Output the (x, y) coordinate of the center of the cell containing the given text.  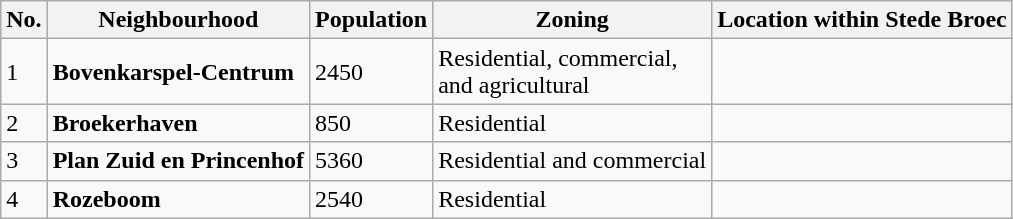
2450 (372, 72)
Location within Stede Broec (862, 20)
Rozeboom (178, 199)
No. (24, 20)
Residential and commercial (572, 161)
Plan Zuid en Princenhof (178, 161)
1 (24, 72)
Residential, commercial,and agricultural (572, 72)
4 (24, 199)
Neighbourhood (178, 20)
2 (24, 123)
Population (372, 20)
850 (372, 123)
Broekerhaven (178, 123)
5360 (372, 161)
3 (24, 161)
Bovenkarspel-Centrum (178, 72)
Zoning (572, 20)
2540 (372, 199)
